Pinpoint the cell where the given text exists, returning its (X, Y) midpoint coordinate. 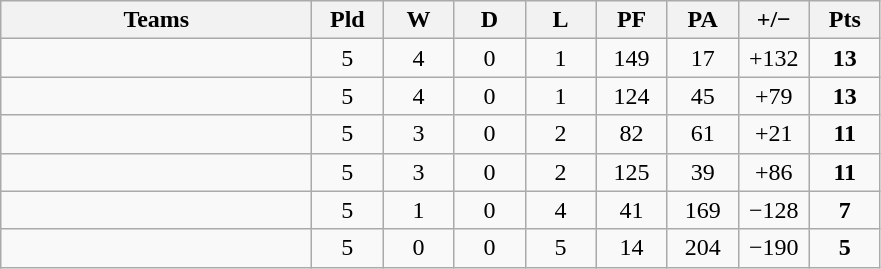
Pts (844, 20)
PA (702, 20)
+21 (774, 134)
169 (702, 210)
125 (632, 172)
+79 (774, 96)
−190 (774, 248)
7 (844, 210)
−128 (774, 210)
149 (632, 58)
Pld (348, 20)
61 (702, 134)
14 (632, 248)
Teams (156, 20)
+86 (774, 172)
82 (632, 134)
L (560, 20)
204 (702, 248)
PF (632, 20)
41 (632, 210)
124 (632, 96)
+/− (774, 20)
D (490, 20)
W (418, 20)
17 (702, 58)
45 (702, 96)
39 (702, 172)
+132 (774, 58)
